Scan for the cell matching the given text and deliver its [X, Y] coordinate at center. 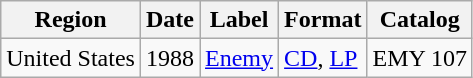
Enemy [240, 58]
Format [323, 20]
Label [240, 20]
Date [170, 20]
Catalog [420, 20]
CD, LP [323, 58]
1988 [170, 58]
Region [71, 20]
United States [71, 58]
EMY 107 [420, 58]
